Scan for the cell matching the given text and deliver its [x, y] coordinate at center. 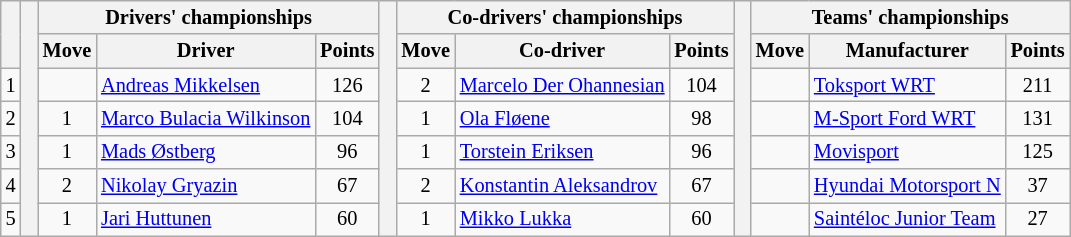
Konstantin Aleksandrov [562, 186]
4 [11, 186]
Driver [206, 51]
Movisport [908, 152]
3 [11, 152]
27 [1038, 219]
Co-driver [562, 51]
211 [1038, 85]
Nikolay Gryazin [206, 186]
Andreas Mikkelsen [206, 85]
126 [347, 85]
Toksport WRT [908, 85]
Mads Østberg [206, 152]
131 [1038, 118]
Teams' championships [910, 17]
Jari Huttunen [206, 219]
Saintéloc Junior Team [908, 219]
Co-drivers' championships [564, 17]
Torstein Eriksen [562, 152]
M-Sport Ford WRT [908, 118]
Marcelo Der Ohannesian [562, 85]
Marco Bulacia Wilkinson [206, 118]
125 [1038, 152]
Hyundai Motorsport N [908, 186]
37 [1038, 186]
Ola Fløene [562, 118]
5 [11, 219]
98 [701, 118]
Mikko Lukka [562, 219]
Drivers' championships [209, 17]
Manufacturer [908, 51]
